From the cell containing the given text, extract its center point as (X, Y) coordinate. 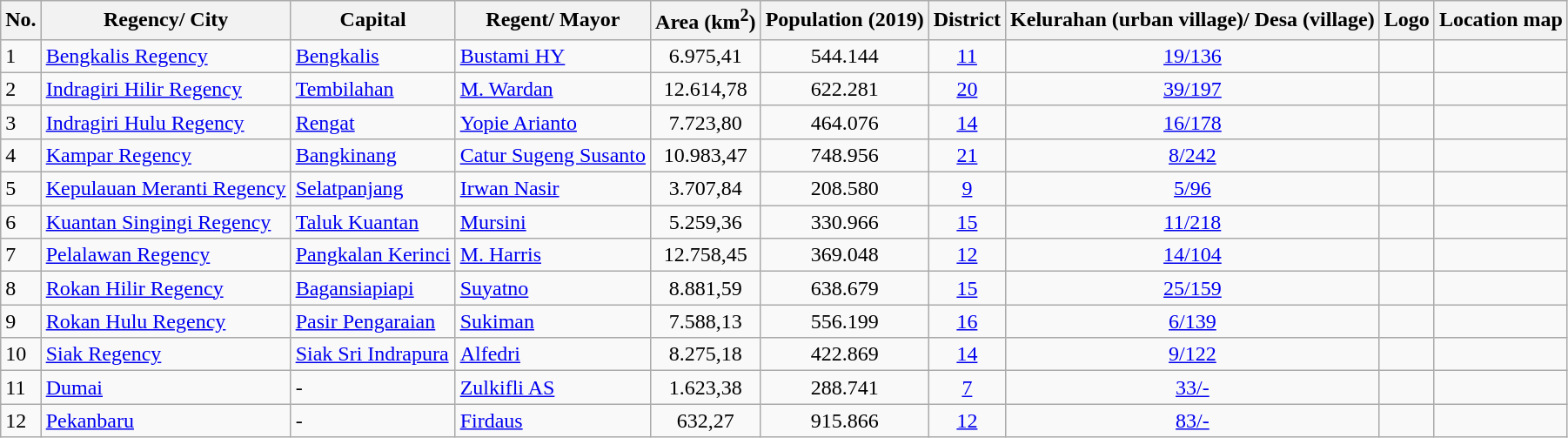
16 (967, 321)
21 (967, 155)
8 (21, 288)
3 (21, 122)
544.144 (844, 56)
8/242 (1193, 155)
Pasir Pengaraian (372, 321)
Indragiri Hulu Regency (165, 122)
Suyatno (553, 288)
Regent/ Mayor (553, 21)
288.741 (844, 387)
Rokan Hulu Regency (165, 321)
Catur Sugeng Susanto (553, 155)
8.275,18 (707, 354)
748.956 (844, 155)
7.723,80 (707, 122)
14/104 (1193, 255)
12.758,45 (707, 255)
Bengkalis (372, 56)
Sukiman (553, 321)
915.866 (844, 421)
Population (2019) (844, 21)
No. (21, 21)
556.199 (844, 321)
Rokan Hilir Regency (165, 288)
10.983,47 (707, 155)
Selatpanjang (372, 189)
4 (21, 155)
Rengat (372, 122)
Location map (1500, 21)
622.281 (844, 89)
5.259,36 (707, 222)
Bangkinang (372, 155)
9/122 (1193, 354)
6.975,41 (707, 56)
1.623,38 (707, 387)
369.048 (844, 255)
16/178 (1193, 122)
M. Wardan (553, 89)
Zulkifli AS (553, 387)
632,27 (707, 421)
6/139 (1193, 321)
Area (km2) (707, 21)
Kuantan Singingi Regency (165, 222)
33/- (1193, 387)
Indragiri Hilir Regency (165, 89)
Logo (1406, 21)
25/159 (1193, 288)
Taluk Kuantan (372, 222)
Pangkalan Kerinci (372, 255)
208.580 (844, 189)
19/136 (1193, 56)
Bengkalis Regency (165, 56)
330.966 (844, 222)
Capital (372, 21)
Siak Regency (165, 354)
638.679 (844, 288)
Pekanbaru (165, 421)
8.881,59 (707, 288)
Mursini (553, 222)
7.588,13 (707, 321)
Bustami HY (553, 56)
6 (21, 222)
Kampar Regency (165, 155)
Kelurahan (urban village)/ Desa (village) (1193, 21)
1 (21, 56)
Regency/ City (165, 21)
2 (21, 89)
10 (21, 354)
422.869 (844, 354)
5/96 (1193, 189)
Firdaus (553, 421)
20 (967, 89)
83/- (1193, 421)
12.614,78 (707, 89)
3.707,84 (707, 189)
5 (21, 189)
11/218 (1193, 222)
Irwan Nasir (553, 189)
Kepulauan Meranti Regency (165, 189)
District (967, 21)
464.076 (844, 122)
Bagansiapiapi (372, 288)
Yopie Arianto (553, 122)
Dumai (165, 387)
Tembilahan (372, 89)
39/197 (1193, 89)
Siak Sri Indrapura (372, 354)
M. Harris (553, 255)
Pelalawan Regency (165, 255)
Alfedri (553, 354)
